Search for the cell housing the specified text and yield its [x, y] center coordinate. 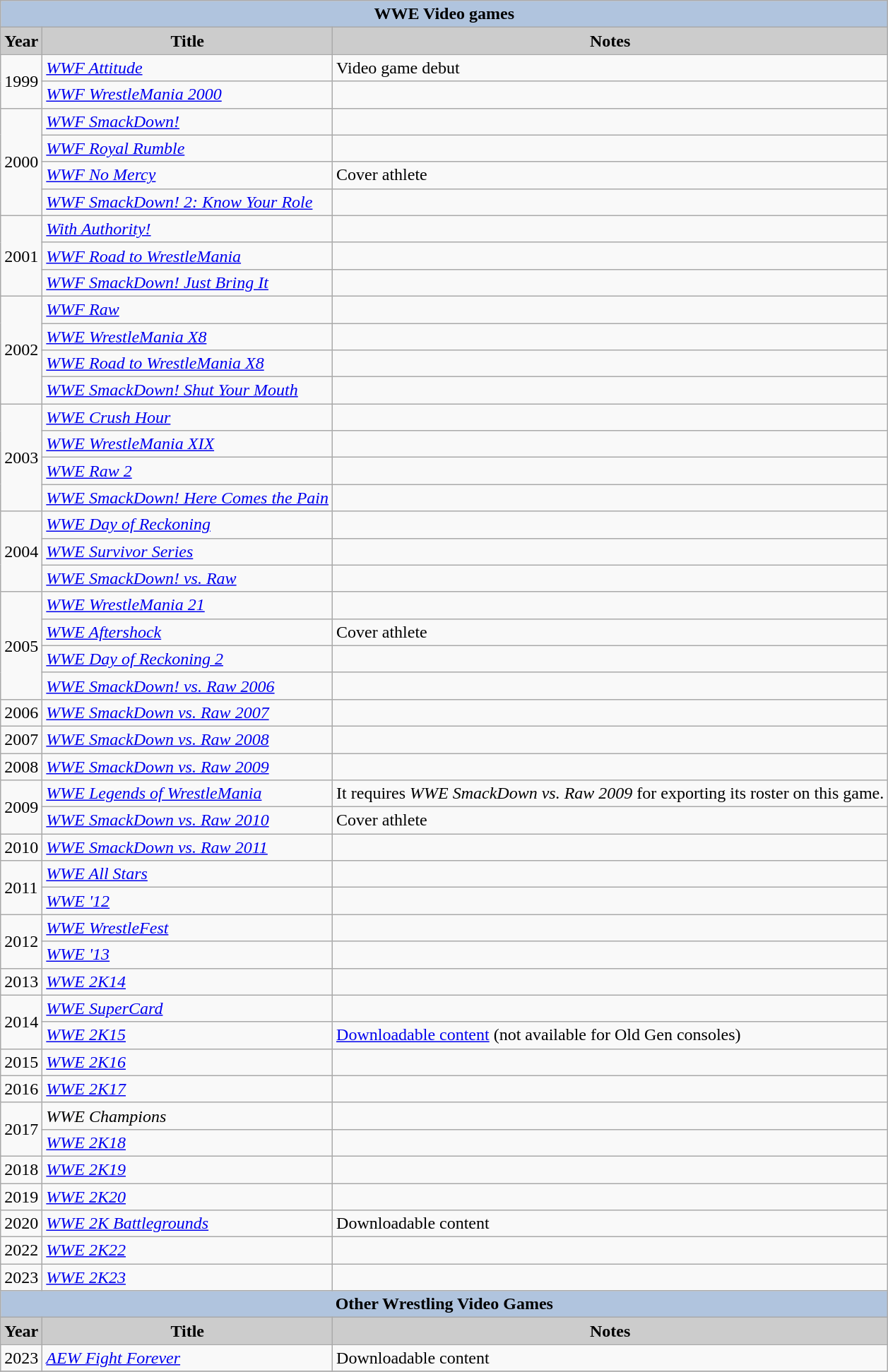
Other Wrestling Video Games [444, 1304]
WWE 2K14 [188, 982]
2013 [21, 982]
WWF Royal Rumble [188, 148]
2017 [21, 1129]
WWE 2K19 [188, 1169]
WWE All Stars [188, 874]
Video game debut [610, 68]
WWE SmackDown vs. Raw 2010 [188, 821]
2009 [21, 807]
WWE 2K20 [188, 1197]
1999 [21, 81]
2004 [21, 551]
2002 [21, 350]
WWE Legends of WrestleMania [188, 794]
2019 [21, 1197]
WWE Champions [188, 1116]
2005 [21, 645]
WWE 2K23 [188, 1277]
WWE Raw 2 [188, 471]
WWE WrestleFest [188, 928]
2007 [21, 739]
2014 [21, 1022]
WWE 2K18 [188, 1143]
WWE Video games [444, 14]
WWF SmackDown! 2: Know Your Role [188, 202]
WWE WrestleMania 21 [188, 605]
2008 [21, 766]
AEW Fight Forever [188, 1358]
WWE Day of Reckoning [188, 525]
WWE 2K17 [188, 1089]
2016 [21, 1089]
WWE Aftershock [188, 632]
WWE 2K16 [188, 1062]
Downloadable content (not available for Old Gen consoles) [610, 1035]
WWE 2K15 [188, 1035]
WWE 2K22 [188, 1251]
2022 [21, 1251]
WWF SmackDown! [188, 121]
WWE SmackDown vs. Raw 2007 [188, 712]
2003 [21, 458]
WWE Road to WrestleMania X8 [188, 364]
WWF WrestleMania 2000 [188, 95]
WWF Raw [188, 309]
2011 [21, 888]
With Authority! [188, 229]
WWE SmackDown! Shut Your Mouth [188, 390]
WWF Road to WrestleMania [188, 256]
2018 [21, 1169]
WWE SmackDown vs. Raw 2011 [188, 847]
WWE Survivor Series [188, 551]
WWE SmackDown! Here Comes the Pain [188, 498]
WWE WrestleMania X8 [188, 337]
WWE WrestleMania XIX [188, 444]
2000 [21, 162]
2020 [21, 1224]
WWE Crush Hour [188, 417]
WWE '13 [188, 955]
WWF Attitude [188, 68]
WWE '12 [188, 901]
WWE SuperCard [188, 1008]
WWE SmackDown! vs. Raw 2006 [188, 686]
WWE 2K Battlegrounds [188, 1224]
WWE SmackDown! vs. Raw [188, 578]
2001 [21, 256]
WWE Day of Reckoning 2 [188, 659]
WWE SmackDown vs. Raw 2009 [188, 766]
It requires WWE SmackDown vs. Raw 2009 for exporting its roster on this game. [610, 794]
2006 [21, 712]
WWF No Mercy [188, 175]
2010 [21, 847]
2015 [21, 1062]
WWE SmackDown vs. Raw 2008 [188, 739]
2012 [21, 941]
WWF SmackDown! Just Bring It [188, 282]
